Provide the (x, y) coordinate of the cell's center where the given text is located.  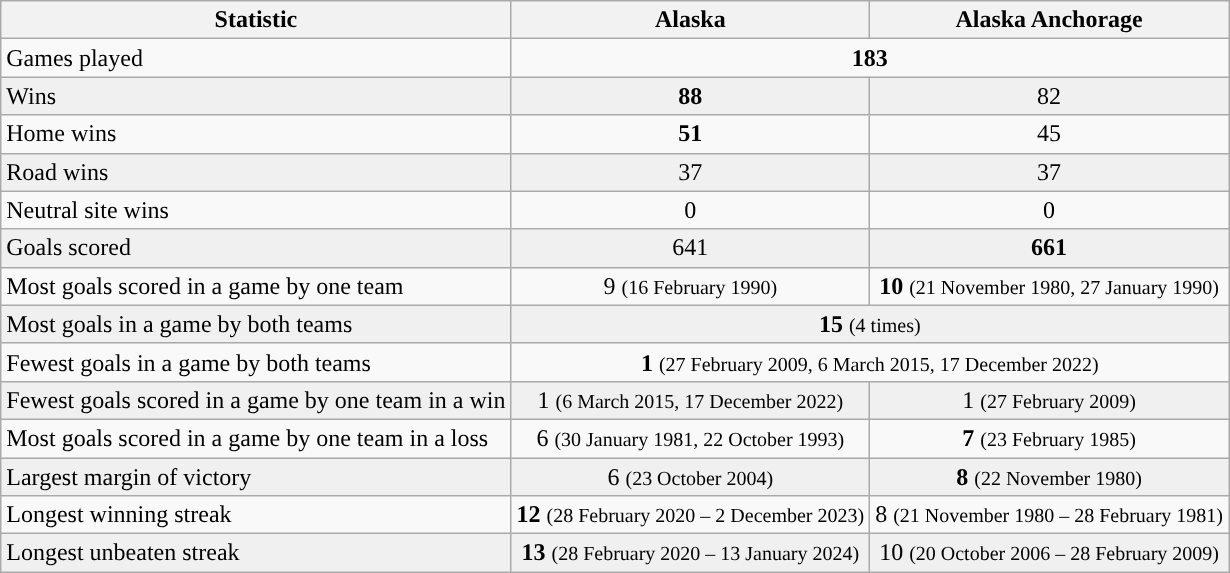
7 (23 February 1985) (1050, 438)
1 (27 February 2009) (1050, 400)
Home wins (256, 134)
Fewest goals scored in a game by one team in a win (256, 400)
6 (30 January 1981, 22 October 1993) (690, 438)
10 (20 October 2006 – 28 February 2009) (1050, 553)
6 (23 October 2004) (690, 477)
Wins (256, 96)
15 (4 times) (870, 324)
8 (21 November 1980 – 28 February 1981) (1050, 515)
10 (21 November 1980, 27 January 1990) (1050, 286)
51 (690, 134)
8 (22 November 1980) (1050, 477)
12 (28 February 2020 – 2 December 2023) (690, 515)
Most goals in a game by both teams (256, 324)
1 (27 February 2009, 6 March 2015, 17 December 2022) (870, 362)
Statistic (256, 20)
82 (1050, 96)
661 (1050, 248)
45 (1050, 134)
Alaska Anchorage (1050, 20)
Longest winning streak (256, 515)
Longest unbeaten streak (256, 553)
Goals scored (256, 248)
9 (16 February 1990) (690, 286)
88 (690, 96)
641 (690, 248)
Neutral site wins (256, 210)
183 (870, 58)
Largest margin of victory (256, 477)
Alaska (690, 20)
13 (28 February 2020 – 13 January 2024) (690, 553)
Most goals scored in a game by one team in a loss (256, 438)
1 (6 March 2015, 17 December 2022) (690, 400)
Fewest goals in a game by both teams (256, 362)
Games played (256, 58)
Road wins (256, 172)
Most goals scored in a game by one team (256, 286)
